Output the [x, y] coordinate of the center of the cell containing the given text.  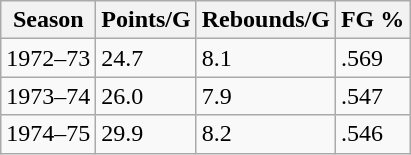
8.1 [266, 58]
Season [48, 20]
.547 [372, 96]
7.9 [266, 96]
.569 [372, 58]
FG % [372, 20]
1974–75 [48, 134]
8.2 [266, 134]
.546 [372, 134]
24.7 [146, 58]
26.0 [146, 96]
Rebounds/G [266, 20]
29.9 [146, 134]
Points/G [146, 20]
1972–73 [48, 58]
1973–74 [48, 96]
